Identify which cell holds the provided text, then report its [x, y] central coordinate. 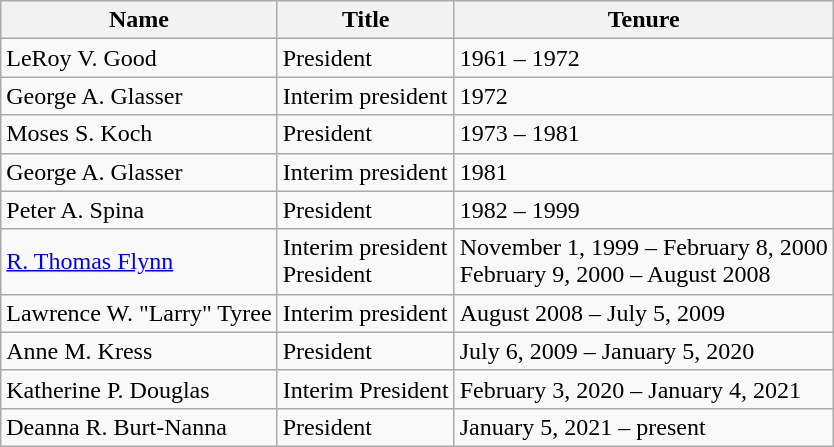
1982 – 1999 [644, 210]
Interim President [366, 389]
1961 – 1972 [644, 58]
Katherine P. Douglas [139, 389]
R. Thomas Flynn [139, 262]
Name [139, 20]
LeRoy V. Good [139, 58]
Tenure [644, 20]
February 3, 2020 – January 4, 2021 [644, 389]
August 2008 – July 5, 2009 [644, 313]
Deanna R. Burt-Nanna [139, 427]
Moses S. Koch [139, 134]
July 6, 2009 – January 5, 2020 [644, 351]
Lawrence W. "Larry" Tyree [139, 313]
1973 – 1981 [644, 134]
1981 [644, 172]
1972 [644, 96]
January 5, 2021 – present [644, 427]
November 1, 1999 – February 8, 2000February 9, 2000 – August 2008 [644, 262]
Peter A. Spina [139, 210]
Interim presidentPresident [366, 262]
Anne M. Kress [139, 351]
Title [366, 20]
